Capture the cell that displays the provided text and extract its [X, Y] central coordinate. 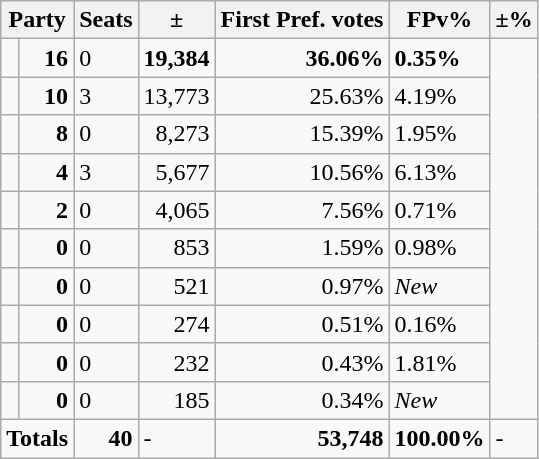
FPv% [440, 20]
1.81% [440, 362]
25.63% [302, 96]
1.59% [302, 248]
853 [176, 248]
1.95% [440, 134]
0.16% [440, 324]
7.56% [302, 210]
4,065 [176, 210]
16 [46, 58]
15.39% [302, 134]
0.71% [440, 210]
5,677 [176, 172]
0.43% [302, 362]
10 [46, 96]
185 [176, 400]
4.19% [440, 96]
232 [176, 362]
521 [176, 286]
0.51% [302, 324]
4 [46, 172]
Party [38, 20]
Totals [38, 438]
2 [46, 210]
First Pref. votes [302, 20]
100.00% [440, 438]
Seats [106, 20]
40 [106, 438]
± [176, 20]
36.06% [302, 58]
10.56% [302, 172]
0.98% [440, 248]
8 [46, 134]
8,273 [176, 134]
53,748 [302, 438]
274 [176, 324]
13,773 [176, 96]
0.97% [302, 286]
19,384 [176, 58]
0.35% [440, 58]
6.13% [440, 172]
0.34% [302, 400]
±% [514, 20]
